For the text-containing cell, return its midpoint in [x, y] coordinate format. 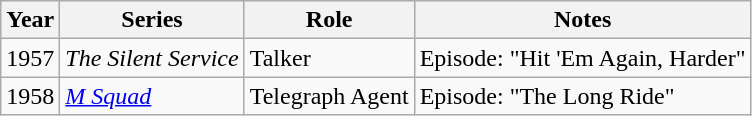
Episode: "Hit 'Em Again, Harder" [582, 58]
The Silent Service [152, 58]
Role [329, 20]
M Squad [152, 96]
1957 [30, 58]
Episode: "The Long Ride" [582, 96]
Notes [582, 20]
Talker [329, 58]
Year [30, 20]
Series [152, 20]
1958 [30, 96]
Telegraph Agent [329, 96]
